Detect which cell encompasses the target text, then output its (X, Y) center coordinate. 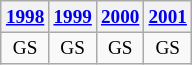
1999 (73, 17)
2000 (120, 17)
2001 (168, 17)
1998 (25, 17)
